Pinpoint the cell where the given text exists, returning its [X, Y] midpoint coordinate. 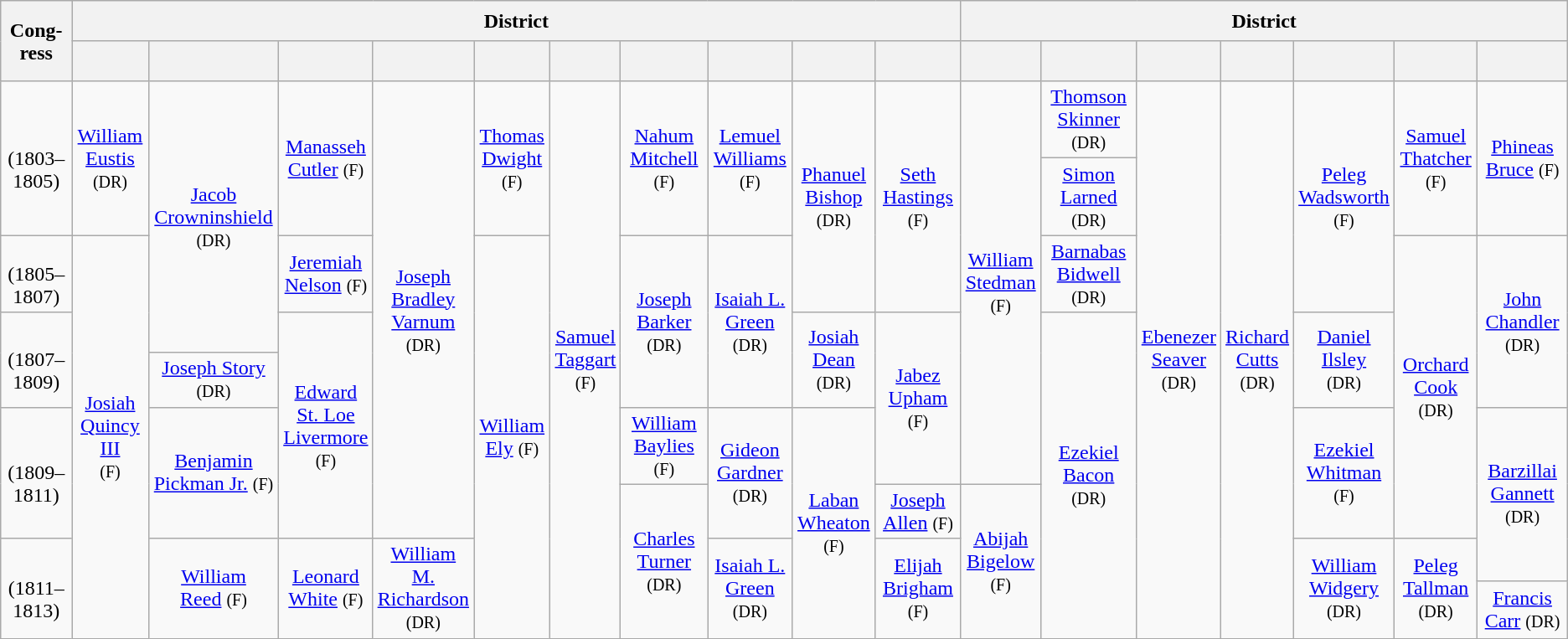
WilliamEustis (DR) [111, 158]
Charles Turner (DR) [664, 561]
WilliamStedman(F) [1000, 283]
Thomson Skinner (DR) [1089, 120]
LemuelWilliams (F) [750, 158]
SethHastings (F) [918, 197]
WilliamReed (F) [213, 588]
JosephBarker (DR) [664, 322]
SamuelThatcher (F) [1436, 158]
GideonGardner(DR) [750, 472]
ManassehCutler (F) [326, 158]
Simon Larned (DR) [1089, 197]
NahumMitchell (F) [664, 158]
PelegTallman(DR) [1436, 588]
DanielIlsley(DR) [1344, 360]
(1809–1811) [37, 472]
PhanuelBishop(DR) [834, 197]
RichardCutts(DR) [1258, 360]
LabanWheaton(F) [834, 523]
William Baylies (F) [664, 446]
BarnabasBidwell (DR) [1089, 274]
LeonardWhite (F) [326, 588]
EbenezerSeaver(DR) [1179, 360]
OrchardCook(DR) [1436, 387]
BarzillaiGannett(DR) [1523, 494]
JacobCrowninshield(DR) [213, 217]
(1811–1813) [37, 588]
JeremiahNelson (F) [326, 274]
JohnChandler(DR) [1523, 322]
WilliamEly (F) [513, 437]
EzekielWhitman(F) [1344, 472]
EzekielBacon (DR) [1089, 476]
JabezUpham (F) [918, 399]
PelegWadsworth(F) [1344, 197]
ThomasDwight (F) [513, 158]
PhineasBruce (F) [1523, 158]
(1807–1809) [37, 360]
EdwardSt. LoeLivermore(F) [326, 425]
JosephBradleyVarnum(DR) [424, 310]
William M.Richardson(DR) [424, 588]
JosiahQuincy III(F) [111, 437]
ElijahBrigham (F) [918, 588]
WilliamWidgery(DR) [1344, 588]
Francis Carr (DR) [1523, 610]
Joseph Allen (F) [918, 511]
Joseph Story (DR) [213, 380]
JosiahDean (DR) [834, 360]
Cong­ress [37, 41]
BenjaminPickman Jr. (F) [213, 472]
(1803–1805) [37, 158]
(1805–1807) [37, 274]
SamuelTaggart(F) [585, 360]
AbijahBigelow(F) [1000, 561]
